Search for the cell housing the specified text and yield its (X, Y) center coordinate. 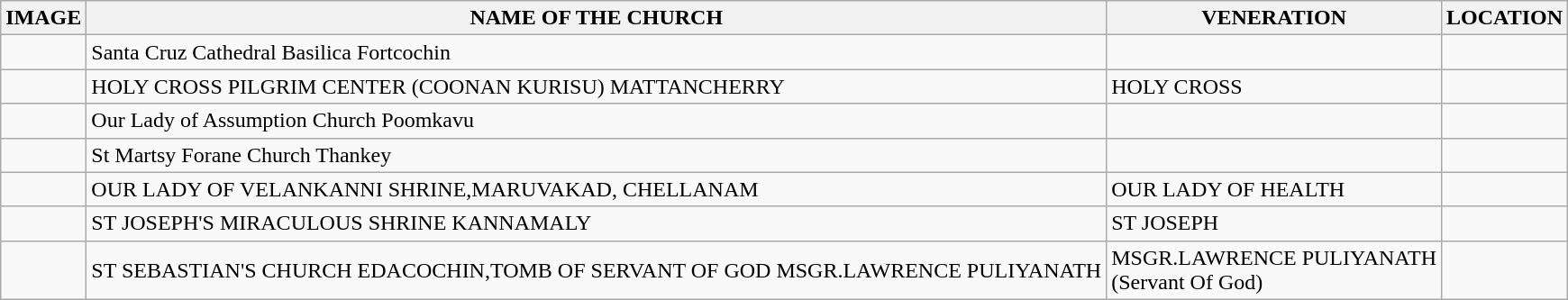
ST SEBASTIAN'S CHURCH EDACOCHIN,TOMB OF SERVANT OF GOD MSGR.LAWRENCE PULIYANATH (597, 270)
ST JOSEPH'S MIRACULOUS SHRINE KANNAMALY (597, 223)
NAME OF THE CHURCH (597, 18)
HOLY CROSS PILGRIM CENTER (COONAN KURISU) MATTANCHERRY (597, 86)
LOCATION (1505, 18)
Our Lady of Assumption Church Poomkavu (597, 121)
St Martsy Forane Church Thankey (597, 155)
OUR LADY OF HEALTH (1274, 189)
OUR LADY OF VELANKANNI SHRINE,MARUVAKAD, CHELLANAM (597, 189)
HOLY CROSS (1274, 86)
VENERATION (1274, 18)
Santa Cruz Cathedral Basilica Fortcochin (597, 52)
ST JOSEPH (1274, 223)
IMAGE (43, 18)
MSGR.LAWRENCE PULIYANATH(Servant Of God) (1274, 270)
